Provide the (x, y) coordinate of the cell's center where the given text is located.  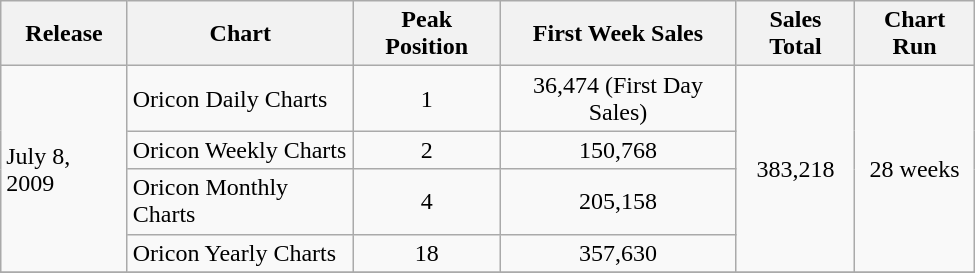
July 8, 2009 (64, 169)
Oricon Monthly Charts (240, 202)
357,630 (618, 253)
18 (426, 253)
First Week Sales (618, 34)
2 (426, 150)
Chart (240, 34)
1 (426, 98)
Chart Run (914, 34)
28 weeks (914, 169)
36,474 (First Day Sales) (618, 98)
Release (64, 34)
383,218 (796, 169)
Oricon Yearly Charts (240, 253)
Oricon Daily Charts (240, 98)
Peak Position (426, 34)
Oricon Weekly Charts (240, 150)
Sales Total (796, 34)
4 (426, 202)
150,768 (618, 150)
205,158 (618, 202)
